Determine the (x, y) coordinate at the center of the cell enclosing the given text.  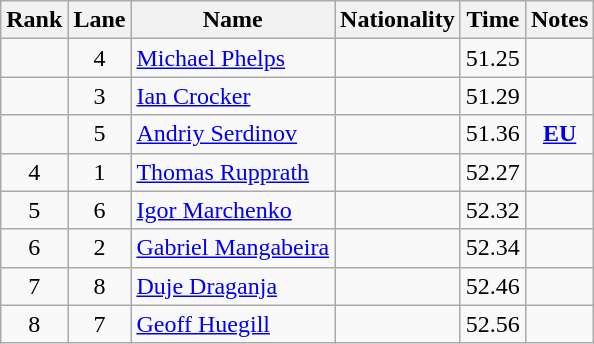
Geoff Huegill (233, 324)
EU (559, 134)
Michael Phelps (233, 58)
Thomas Rupprath (233, 172)
Gabriel Mangabeira (233, 248)
51.36 (492, 134)
52.27 (492, 172)
52.34 (492, 248)
51.25 (492, 58)
Rank (34, 20)
51.29 (492, 96)
Andriy Serdinov (233, 134)
Lane (100, 20)
Time (492, 20)
Notes (559, 20)
2 (100, 248)
Duje Draganja (233, 286)
Nationality (398, 20)
Ian Crocker (233, 96)
Igor Marchenko (233, 210)
3 (100, 96)
52.32 (492, 210)
Name (233, 20)
52.56 (492, 324)
1 (100, 172)
52.46 (492, 286)
